Determine the [X, Y] coordinate at the center of the cell enclosing the given text.  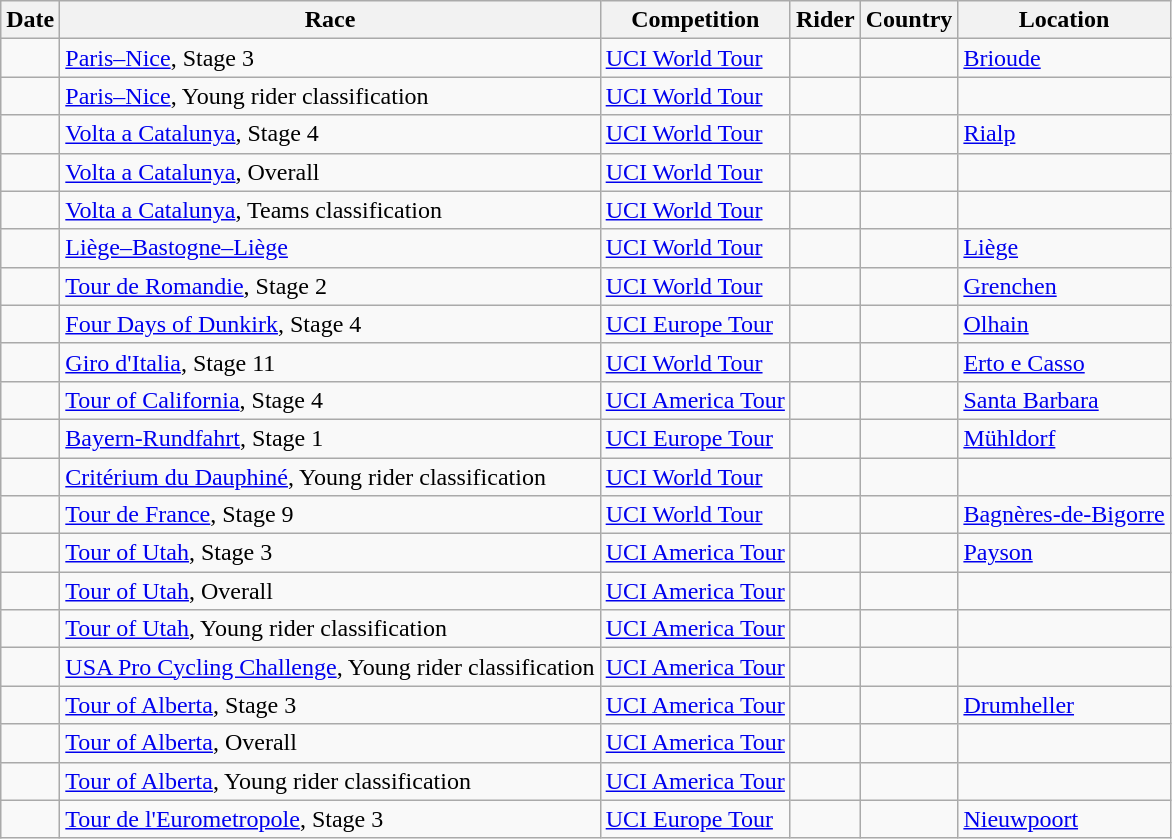
Liège–Bastogne–Liège [330, 248]
Grenchen [1064, 286]
Olhain [1064, 324]
Tour de l'Eurometropole, Stage 3 [330, 819]
Paris–Nice, Young rider classification [330, 96]
Tour of Alberta, Young rider classification [330, 781]
Volta a Catalunya, Stage 4 [330, 134]
Race [330, 20]
Volta a Catalunya, Overall [330, 172]
Santa Barbara [1064, 400]
Tour of Alberta, Stage 3 [330, 705]
Date [30, 20]
Country [909, 20]
Brioude [1064, 58]
Tour of Utah, Stage 3 [330, 553]
Tour de France, Stage 9 [330, 515]
Tour of California, Stage 4 [330, 400]
Rider [825, 20]
Bayern-Rundfahrt, Stage 1 [330, 438]
Mühldorf [1064, 438]
Bagnères-de-Bigorre [1064, 515]
Tour of Utah, Young rider classification [330, 629]
Liège [1064, 248]
Nieuwpoort [1064, 819]
Tour de Romandie, Stage 2 [330, 286]
Payson [1064, 553]
Tour of Utah, Overall [330, 591]
Competition [695, 20]
Critérium du Dauphiné, Young rider classification [330, 477]
Tour of Alberta, Overall [330, 743]
Giro d'Italia, Stage 11 [330, 362]
Drumheller [1064, 705]
Location [1064, 20]
Volta a Catalunya, Teams classification [330, 210]
Paris–Nice, Stage 3 [330, 58]
Erto e Casso [1064, 362]
USA Pro Cycling Challenge, Young rider classification [330, 667]
Four Days of Dunkirk, Stage 4 [330, 324]
Rialp [1064, 134]
